Search for the cell housing the specified text and yield its [x, y] center coordinate. 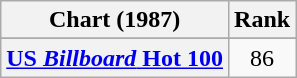
86 [262, 58]
Chart (1987) [115, 20]
US Billboard Hot 100 [115, 58]
Rank [262, 20]
